Find where the given text appears and provide that cell's center as (X, Y) coordinate. 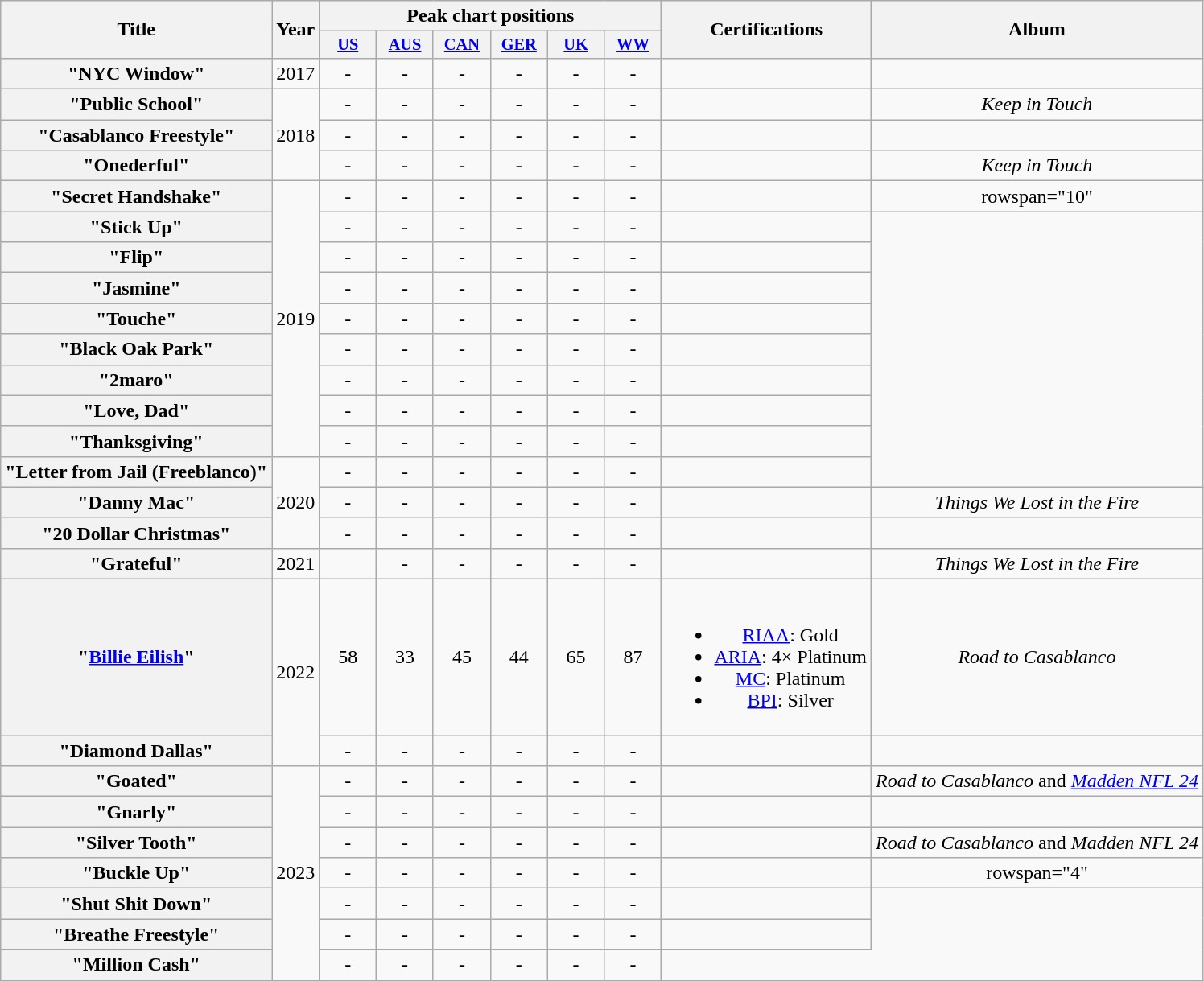
WW (633, 45)
65 (576, 657)
"Shut Shit Down" (137, 904)
Certifications (766, 30)
GER (518, 45)
"Flip" (137, 258)
2022 (296, 673)
2017 (296, 73)
"Casablanco Freestyle" (137, 135)
"Thanksgiving" (137, 441)
"Black Oak Park" (137, 349)
"Letter from Jail (Freeblanco)" (137, 472)
"Diamond Dallas" (137, 751)
Peak chart positions (491, 16)
"Stick Up" (137, 227)
"Public School" (137, 105)
"Love, Dad" (137, 410)
"Onederful" (137, 166)
rowspan="10" (1037, 196)
rowspan="4" (1037, 873)
"Buckle Up" (137, 873)
CAN (462, 45)
87 (633, 657)
"NYC Window" (137, 73)
"Touche" (137, 319)
58 (348, 657)
2019 (296, 319)
44 (518, 657)
US (348, 45)
2018 (296, 135)
"Billie Eilish" (137, 657)
2023 (296, 873)
"Grateful" (137, 563)
"20 Dollar Christmas" (137, 533)
45 (462, 657)
"Secret Handshake" (137, 196)
Road to Casablanco (1037, 657)
Title (137, 30)
"Jasmine" (137, 288)
RIAA: GoldARIA: 4× PlatinumMC: PlatinumBPI: Silver (766, 657)
"2maro" (137, 380)
"Gnarly" (137, 812)
2020 (296, 502)
"Danny Mac" (137, 502)
Year (296, 30)
Album (1037, 30)
UK (576, 45)
33 (406, 657)
"Breathe Freestyle" (137, 934)
"Million Cash" (137, 965)
AUS (406, 45)
2021 (296, 563)
"Goated" (137, 781)
"Silver Tooth" (137, 843)
